Identify which cell holds the provided text, then report its (x, y) central coordinate. 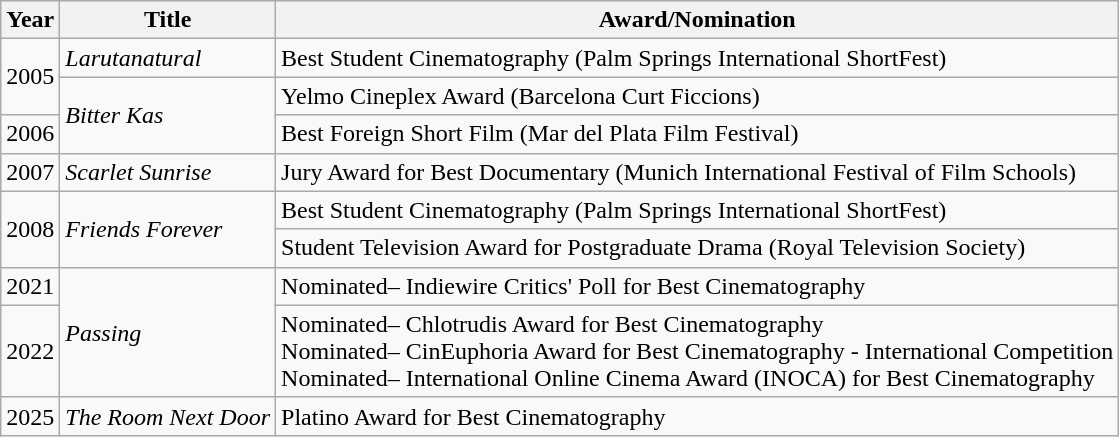
Scarlet Sunrise (168, 172)
2005 (30, 77)
2007 (30, 172)
Jury Award for Best Documentary (Munich International Festival of Film Schools) (698, 172)
Best Foreign Short Film (Mar del Plata Film Festival) (698, 134)
Larutanatural (168, 58)
Bitter Kas (168, 115)
Yelmo Cineplex Award (Barcelona Curt Ficcions) (698, 96)
2006 (30, 134)
Award/Nomination (698, 20)
The Room Next Door (168, 416)
Year (30, 20)
Nominated– Indiewire Critics' Poll for Best Cinematography (698, 286)
Platino Award for Best Cinematography (698, 416)
2021 (30, 286)
2008 (30, 229)
2022 (30, 351)
Title (168, 20)
Student Television Award for Postgraduate Drama (Royal Television Society) (698, 248)
2025 (30, 416)
Passing (168, 332)
Friends Forever (168, 229)
